Scan for the cell matching the given text and deliver its (X, Y) coordinate at center. 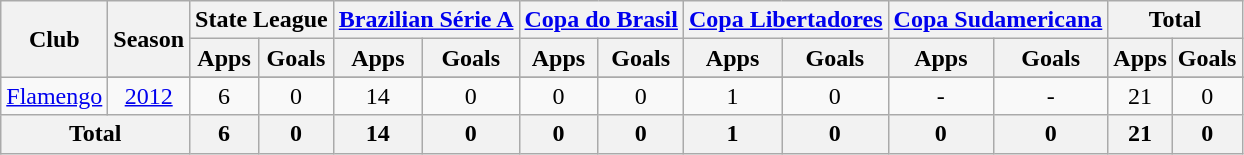
Copa Sudamericana (998, 20)
Club (54, 39)
Copa do Brasil (601, 20)
Copa Libertadores (786, 20)
2012 (149, 96)
State League (262, 20)
Season (149, 39)
Flamengo (54, 96)
Brazilian Série A (426, 20)
